Identify which cell holds the provided text, then report its [x, y] central coordinate. 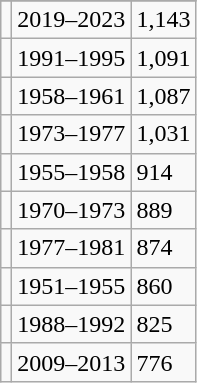
874 [164, 248]
914 [164, 172]
776 [164, 362]
1973–1977 [72, 134]
1958–1961 [72, 96]
1970–1973 [72, 210]
1955–1958 [72, 172]
1,143 [164, 20]
1951–1955 [72, 286]
1,031 [164, 134]
1988–1992 [72, 324]
2009–2013 [72, 362]
860 [164, 286]
1977–1981 [72, 248]
825 [164, 324]
1,091 [164, 58]
1991–1995 [72, 58]
2019–2023 [72, 20]
1,087 [164, 96]
889 [164, 210]
